Return the [X, Y] coordinate for the center point of the cell that contains the specified text.  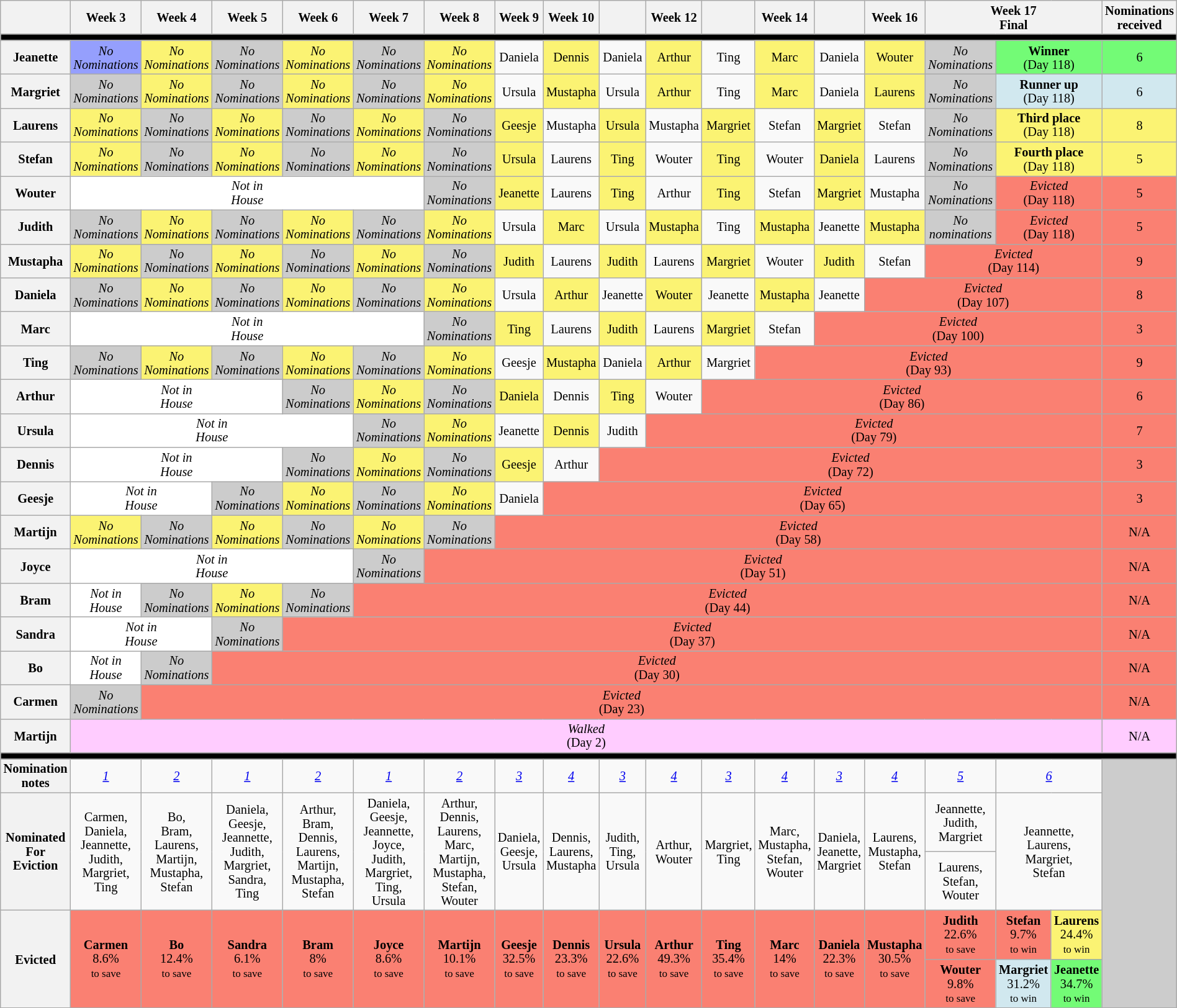
Joyce [36, 566]
7 [1140, 431]
Sandra6.1%to save [247, 958]
Week 8 [459, 17]
Bram [36, 600]
Sandra [36, 634]
Nomination notes [36, 776]
Judith22.6%to save [960, 935]
Carmen8.6%to save [106, 958]
Margriet31.2%to win [1023, 983]
Geesje32.5%to save [519, 958]
Daniela,Geesje,Ursula [519, 852]
Laurens,Stefan,Wouter [960, 881]
Third place(Day 118) [1049, 125]
Arthur49.3%to save [674, 958]
Daniela22.3%to save [839, 958]
NominatedFor Eviction [36, 852]
Carmen,Daniela,Jeannette,Judith,Margriet,Ting [106, 852]
Week 6 [318, 17]
Evicted [36, 958]
Daniela,Jeanette,Margriet [839, 852]
Fourth place(Day 118) [1049, 159]
Week 7 [389, 17]
Nominationsreceived [1140, 17]
Week 16 [895, 17]
Joyce8.6%to save [389, 958]
Winner(Day 118) [1049, 57]
Wouter9.8%to save [960, 983]
Nonominations [960, 227]
Week 17Final [1013, 17]
Bo [36, 668]
Arthur,Bram,Dennis,Laurens,Martijn,Mustapha,Stefan [318, 852]
Laurens24.4%to win [1076, 935]
Marc14%to save [785, 958]
Evicted(Day 58) [798, 533]
Margriet,Ting [729, 852]
Jeanette34.7%to win [1076, 983]
Carmen [36, 701]
Stefan9.7%to win [1023, 935]
Evicted(Day 100) [958, 329]
Bo12.4%to save [176, 958]
Week 3 [106, 17]
Ursula22.6%to save [622, 958]
Daniela,Geesje,Jeannette,Judith,Margriet,Sandra,Ting [247, 852]
Arthur,Dennis,Laurens,Marc,Martijn,Mustapha,Stefan,Wouter [459, 852]
Dennis23.3%to save [571, 958]
Evicted(Day 86) [903, 396]
Evicted(Day 93) [929, 362]
Arthur,Wouter [674, 852]
Jeannette,Laurens,Margriet,Stefan [1049, 852]
Dennis,Laurens,Mustapha [571, 852]
Week 10 [571, 17]
Evicted(Day 30) [657, 668]
Laurens,Mustapha,Stefan [895, 852]
Evicted(Day 72) [850, 464]
Walked(Day 2) [587, 736]
Evicted(Day 37) [692, 634]
Evicted(Day 44) [728, 600]
Evicted(Day 51) [763, 566]
Martijn10.1%to save [459, 958]
Evicted(Day 79) [874, 431]
Evicted(Day 107) [983, 294]
Judith,Ting,Ursula [622, 852]
Week 5 [247, 17]
Bram8%to save [318, 958]
Bo,Bram,Laurens,Martijn,Mustapha,Stefan [176, 852]
Daniela,Geesje,Jeannette,Joyce,Judith,Margriet,Ting,Ursula [389, 852]
Jeannette,Judith,Margriet [960, 822]
Evicted(Day 23) [621, 701]
Mustapha30.5%to save [895, 958]
Week 12 [674, 17]
Runner up(Day 118) [1049, 91]
Evicted(Day 114) [1013, 261]
Ting35.4%to save [729, 958]
Week 4 [176, 17]
Marc,Mustapha,Stefan,Wouter [785, 852]
Evicted(Day 65) [823, 498]
Week 14 [785, 17]
Week 9 [519, 17]
